Find where the given text appears and provide that cell's center as (x, y) coordinate. 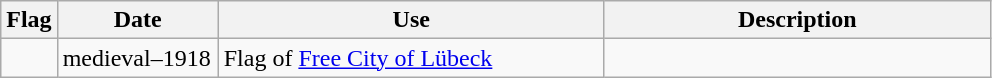
Flag (29, 20)
medieval–1918 (138, 58)
Flag of Free City of Lübeck (411, 58)
Description (797, 20)
Date (138, 20)
Use (411, 20)
